Identify which cell holds the provided text, then report its (X, Y) central coordinate. 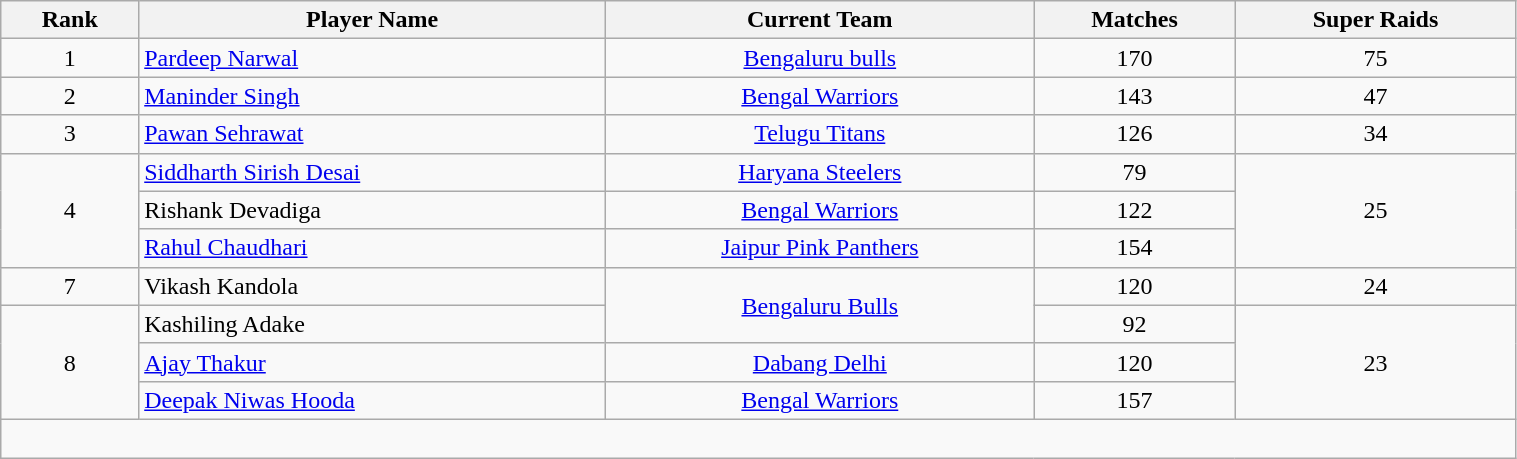
Player Name (372, 20)
143 (1134, 96)
Super Raids (1376, 20)
157 (1134, 400)
Rahul Chaudhari (372, 248)
Jaipur Pink Panthers (820, 248)
Pardeep Narwal (372, 58)
Rishank Devadiga (372, 210)
154 (1134, 248)
4 (70, 210)
24 (1376, 286)
1 (70, 58)
92 (1134, 324)
Deepak Niwas Hooda (372, 400)
126 (1134, 134)
Vikash Kandola (372, 286)
23 (1376, 362)
Siddharth Sirish Desai (372, 172)
25 (1376, 210)
Maninder Singh (372, 96)
Bengaluru bulls (820, 58)
Dabang Delhi (820, 362)
47 (1376, 96)
3 (70, 134)
34 (1376, 134)
122 (1134, 210)
Kashiling Adake (372, 324)
Current Team (820, 20)
Ajay Thakur (372, 362)
Bengaluru Bulls (820, 305)
79 (1134, 172)
Telugu Titans (820, 134)
8 (70, 362)
Pawan Sehrawat (372, 134)
7 (70, 286)
Rank (70, 20)
Haryana Steelers (820, 172)
Matches (1134, 20)
2 (70, 96)
75 (1376, 58)
170 (1134, 58)
